Scan for the cell matching the given text and deliver its (x, y) coordinate at center. 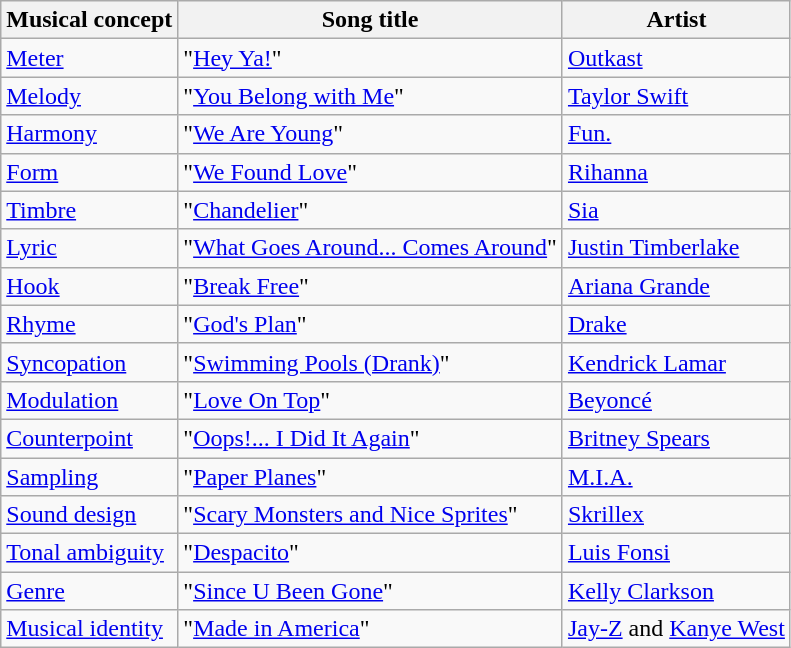
"Chandelier" (370, 210)
"Oops!... I Did It Again" (370, 438)
"Hey Ya!" (370, 58)
Timbre (90, 210)
Fun. (676, 134)
Melody (90, 96)
Skrillex (676, 515)
Artist (676, 20)
Genre (90, 591)
Ariana Grande (676, 286)
Form (90, 172)
Drake (676, 324)
"Paper Planes" (370, 477)
Sia (676, 210)
Syncopation (90, 362)
"We Found Love" (370, 172)
"God's Plan" (370, 324)
M.I.A. (676, 477)
Meter (90, 58)
Counterpoint (90, 438)
"What Goes Around... Comes Around" (370, 248)
Musical concept (90, 20)
Justin Timberlake (676, 248)
Hook (90, 286)
"We Are Young" (370, 134)
Lyric (90, 248)
Luis Fonsi (676, 553)
Beyoncé (676, 400)
"Made in America" (370, 629)
Sampling (90, 477)
Kelly Clarkson (676, 591)
Kendrick Lamar (676, 362)
"Despacito" (370, 553)
Modulation (90, 400)
Song title (370, 20)
Sound design (90, 515)
"Love On Top" (370, 400)
Outkast (676, 58)
Tonal ambiguity (90, 553)
Harmony (90, 134)
"Since U Been Gone" (370, 591)
"Swimming Pools (Drank)" (370, 362)
Rihanna (676, 172)
Britney Spears (676, 438)
"Scary Monsters and Nice Sprites" (370, 515)
Rhyme (90, 324)
Taylor Swift (676, 96)
Jay-Z and Kanye West (676, 629)
"Break Free" (370, 286)
"You Belong with Me" (370, 96)
Musical identity (90, 629)
